For the text-containing cell, return its midpoint in [x, y] coordinate format. 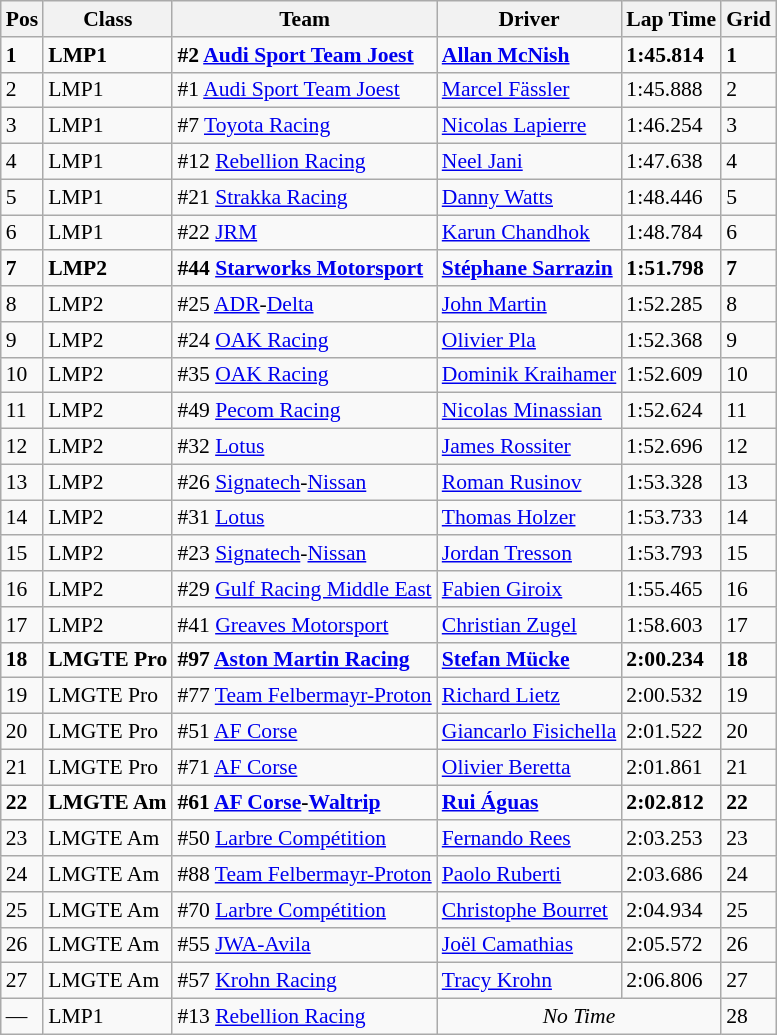
1:48.784 [671, 233]
1:52.624 [671, 411]
#88 Team Felbermayr-Proton [304, 874]
Marcel Fässler [530, 90]
#12 Rebellion Racing [304, 162]
Giancarlo Fisichella [530, 732]
#44 Starworks Motorsport [304, 269]
2:03.253 [671, 839]
Neel Jani [530, 162]
Dominik Kraihamer [530, 375]
Grid [748, 19]
Team [304, 19]
1:51.798 [671, 269]
#1 Audi Sport Team Joest [304, 90]
#25 ADR-Delta [304, 304]
#55 JWA-Avila [304, 945]
28 [748, 1017]
1:52.285 [671, 304]
1:55.465 [671, 589]
1:53.793 [671, 554]
Paolo Ruberti [530, 874]
Fernando Rees [530, 839]
2:04.934 [671, 910]
2:01.522 [671, 732]
— [22, 1017]
#41 Greaves Motorsport [304, 625]
#70 Larbre Compétition [304, 910]
#22 JRM [304, 233]
Joël Camathias [530, 945]
Class [108, 19]
Richard Lietz [530, 696]
1:45.888 [671, 90]
John Martin [530, 304]
No Time [579, 1017]
#50 Larbre Compétition [304, 839]
#51 AF Corse [304, 732]
#32 Lotus [304, 447]
Tracy Krohn [530, 981]
Pos [22, 19]
Rui Águas [530, 803]
2:03.686 [671, 874]
#35 OAK Racing [304, 375]
#61 AF Corse-Waltrip [304, 803]
#24 OAK Racing [304, 340]
Allan McNish [530, 55]
#26 Signatech-Nissan [304, 482]
2:05.572 [671, 945]
2:06.806 [671, 981]
Olivier Beretta [530, 767]
2:00.234 [671, 660]
2:00.532 [671, 696]
1:45.814 [671, 55]
#23 Signatech-Nissan [304, 554]
Nicolas Lapierre [530, 126]
#71 AF Corse [304, 767]
1:47.638 [671, 162]
Thomas Holzer [530, 518]
1:53.328 [671, 482]
#57 Krohn Racing [304, 981]
#13 Rebellion Racing [304, 1017]
#49 Pecom Racing [304, 411]
Fabien Giroix [530, 589]
#97 Aston Martin Racing [304, 660]
1:52.609 [671, 375]
2:01.861 [671, 767]
2:02.812 [671, 803]
#7 Toyota Racing [304, 126]
#2 Audi Sport Team Joest [304, 55]
Stefan Mücke [530, 660]
1:52.368 [671, 340]
#77 Team Felbermayr-Proton [304, 696]
Christophe Bourret [530, 910]
#29 Gulf Racing Middle East [304, 589]
Nicolas Minassian [530, 411]
1:58.603 [671, 625]
Jordan Tresson [530, 554]
#21 Strakka Racing [304, 197]
1:52.696 [671, 447]
Karun Chandhok [530, 233]
1:53.733 [671, 518]
Olivier Pla [530, 340]
1:46.254 [671, 126]
1:48.446 [671, 197]
James Rossiter [530, 447]
Roman Rusinov [530, 482]
#31 Lotus [304, 518]
Christian Zugel [530, 625]
Driver [530, 19]
Lap Time [671, 19]
Stéphane Sarrazin [530, 269]
Danny Watts [530, 197]
